Capture the cell that displays the provided text and extract its [X, Y] central coordinate. 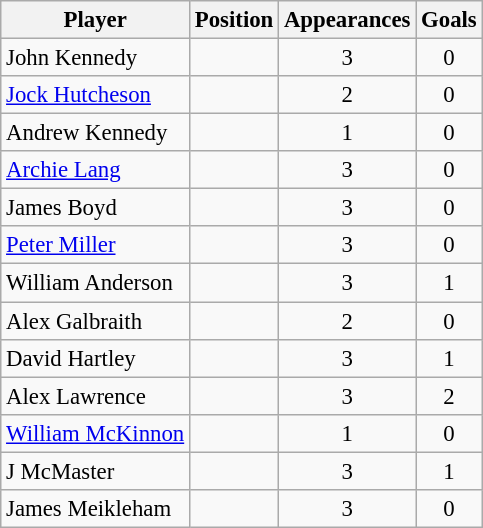
William Anderson [96, 283]
James Meikleham [96, 509]
James Boyd [96, 208]
Jock Hutcheson [96, 95]
Position [234, 20]
Appearances [348, 20]
J McMaster [96, 471]
Archie Lang [96, 170]
David Hartley [96, 358]
Alex Galbraith [96, 321]
Goals [449, 20]
Peter Miller [96, 245]
Player [96, 20]
Andrew Kennedy [96, 133]
John Kennedy [96, 58]
Alex Lawrence [96, 396]
William McKinnon [96, 433]
